For the text-containing cell, return its midpoint in (x, y) coordinate format. 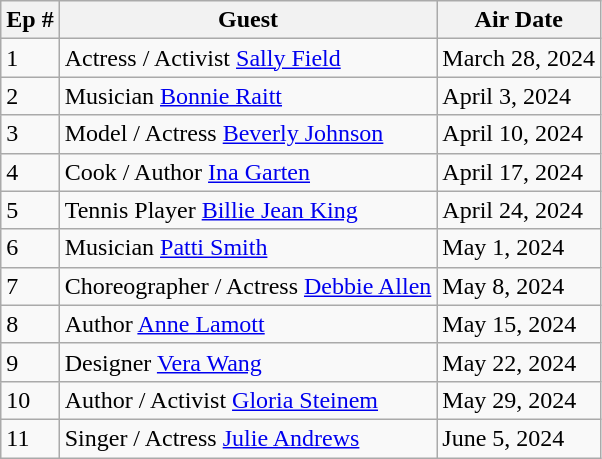
Cook / Author Ina Garten (248, 172)
May 22, 2024 (519, 362)
Guest (248, 20)
11 (30, 438)
10 (30, 400)
Ep # (30, 20)
Air Date (519, 20)
1 (30, 58)
April 3, 2024 (519, 96)
7 (30, 286)
Actress / Activist Sally Field (248, 58)
April 24, 2024 (519, 210)
May 8, 2024 (519, 286)
Tennis Player Billie Jean King (248, 210)
9 (30, 362)
Musician Patti Smith (248, 248)
Choreographer / Actress Debbie Allen (248, 286)
8 (30, 324)
3 (30, 134)
May 15, 2024 (519, 324)
Singer / Actress Julie Andrews (248, 438)
May 1, 2024 (519, 248)
4 (30, 172)
May 29, 2024 (519, 400)
Author / Activist Gloria Steinem (248, 400)
2 (30, 96)
Designer Vera Wang (248, 362)
June 5, 2024 (519, 438)
Model / Actress Beverly Johnson (248, 134)
March 28, 2024 (519, 58)
6 (30, 248)
Author Anne Lamott (248, 324)
5 (30, 210)
April 10, 2024 (519, 134)
Musician Bonnie Raitt (248, 96)
April 17, 2024 (519, 172)
